Output the (X, Y) coordinate of the center of the cell containing the given text.  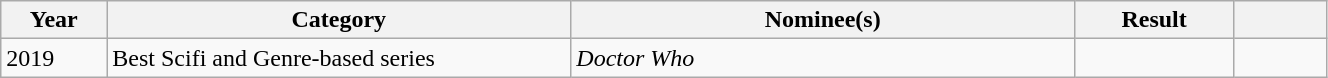
Best Scifi and Genre-based series (339, 58)
Doctor Who (823, 58)
Result (1154, 20)
Category (339, 20)
Nominee(s) (823, 20)
Year (54, 20)
2019 (54, 58)
